Provide the [X, Y] coordinate of the cell's center where the given text is located.  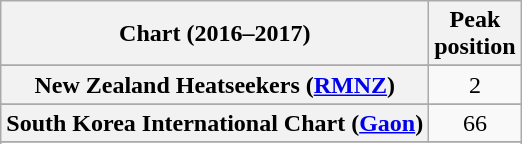
Peak position [475, 34]
South Korea International Chart (Gaon) [215, 123]
New Zealand Heatseekers (RMNZ) [215, 85]
Chart (2016–2017) [215, 34]
66 [475, 123]
2 [475, 85]
